Output the [x, y] coordinate of the center of the cell containing the given text.  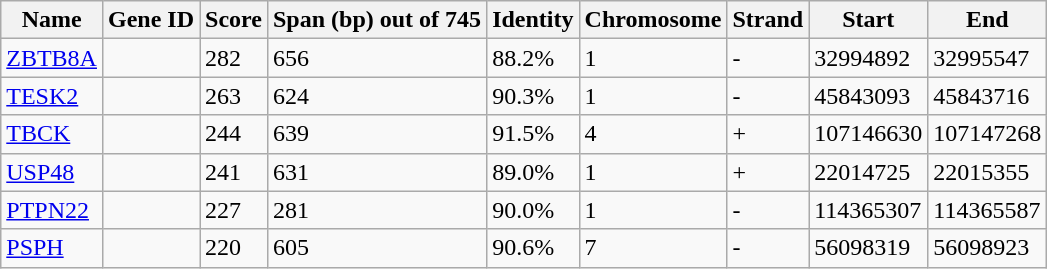
114365307 [868, 210]
107146630 [868, 134]
56098319 [868, 248]
Score [234, 20]
220 [234, 248]
22015355 [988, 172]
Name [52, 20]
PTPN22 [52, 210]
7 [653, 248]
90.6% [533, 248]
114365587 [988, 210]
241 [234, 172]
PSPH [52, 248]
TESK2 [52, 96]
45843716 [988, 96]
227 [234, 210]
Gene ID [150, 20]
Chromosome [653, 20]
624 [376, 96]
32994892 [868, 58]
281 [376, 210]
656 [376, 58]
Strand [768, 20]
90.3% [533, 96]
56098923 [988, 248]
91.5% [533, 134]
TBCK [52, 134]
32995547 [988, 58]
605 [376, 248]
282 [234, 58]
22014725 [868, 172]
631 [376, 172]
45843093 [868, 96]
End [988, 20]
USP48 [52, 172]
244 [234, 134]
ZBTB8A [52, 58]
Span (bp) out of 745 [376, 20]
4 [653, 134]
89.0% [533, 172]
90.0% [533, 210]
88.2% [533, 58]
Identity [533, 20]
263 [234, 96]
107147268 [988, 134]
639 [376, 134]
Start [868, 20]
